From the cell containing the given text, extract its center point as (x, y) coordinate. 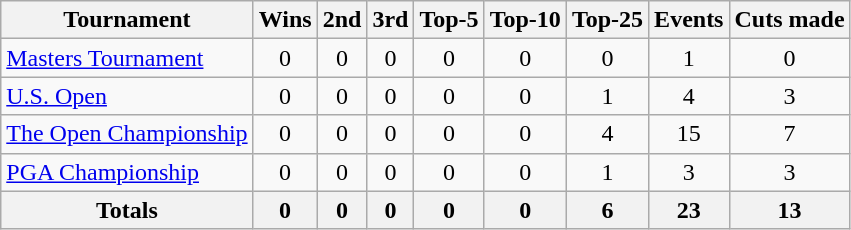
Events (689, 20)
Wins (285, 20)
Top-10 (525, 20)
23 (689, 210)
Totals (127, 210)
2nd (342, 20)
The Open Championship (127, 134)
6 (607, 210)
15 (689, 134)
U.S. Open (127, 96)
Masters Tournament (127, 58)
Top-25 (607, 20)
3rd (390, 20)
7 (790, 134)
PGA Championship (127, 172)
Top-5 (449, 20)
Cuts made (790, 20)
13 (790, 210)
Tournament (127, 20)
